Locate the cell with the specified text and output its (X, Y) center coordinate. 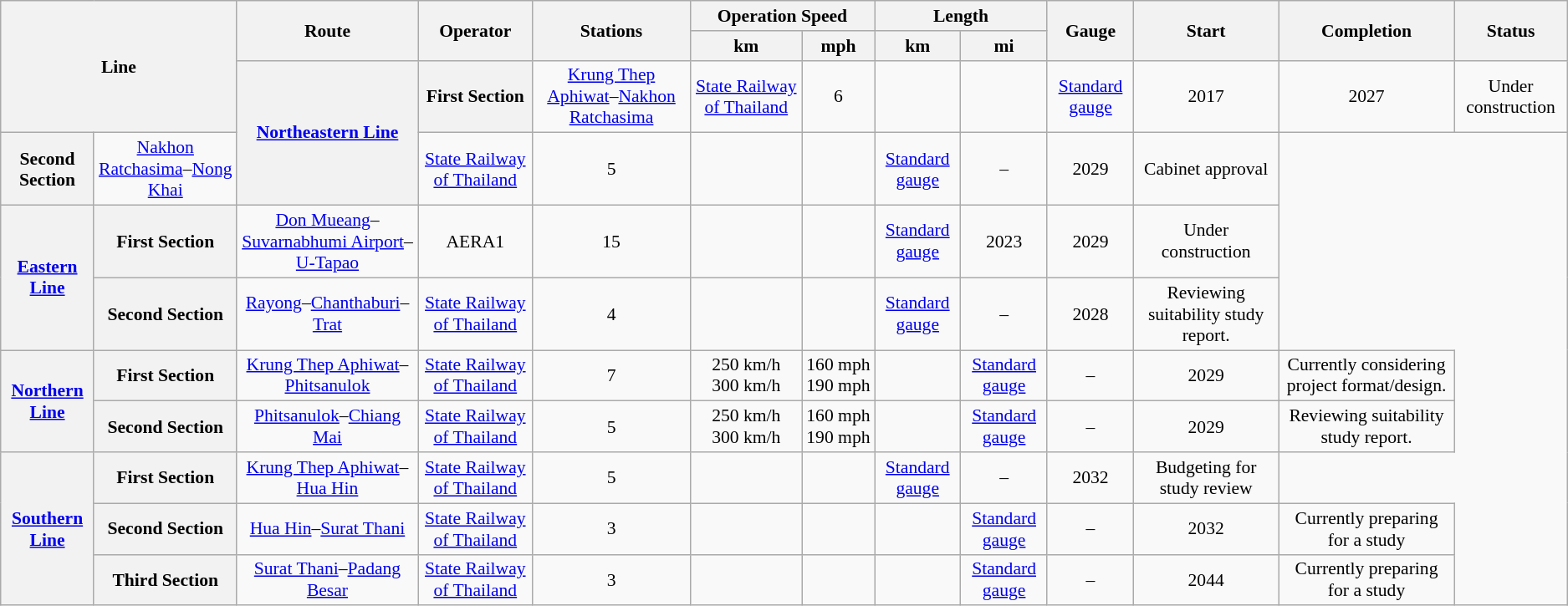
Gauge (1090, 30)
Krung Thep Aphiwat–Hua Hin (328, 478)
Third Section (166, 580)
2028 (1090, 314)
6 (838, 97)
Completion (1366, 30)
15 (612, 242)
Eastern Line (48, 278)
2027 (1366, 97)
2044 (1206, 580)
Surat Thani–Padang Besar (328, 580)
Krung Thep Aphiwat–Nakhon Ratchasima (612, 97)
Operator (475, 30)
Phitsanulok–Chiang Mai (328, 426)
2023 (1004, 242)
Don Mueang–Suvarnabhumi Airport–U-Tapao (328, 242)
Stations (612, 30)
Krung Thep Aphiwat–Phitsanulok (328, 376)
mph (838, 46)
Southern Line (48, 528)
mi (1004, 46)
Length (962, 16)
Budgeting for study review (1206, 478)
Hua Hin–Surat Thani (328, 528)
Northern Line (48, 401)
2017 (1206, 97)
AERA1 (475, 242)
Status (1510, 30)
Route (328, 30)
Northeastern Line (328, 132)
Currently considering project format/design. (1366, 376)
Nakhon Ratchasima–Nong Khai (166, 169)
Rayong–Chanthaburi–Trat (328, 314)
Start (1206, 30)
Line (119, 67)
Cabinet approval (1206, 169)
4 (612, 314)
Operation Speed (782, 16)
7 (612, 376)
